Capture the cell that displays the provided text and extract its (X, Y) central coordinate. 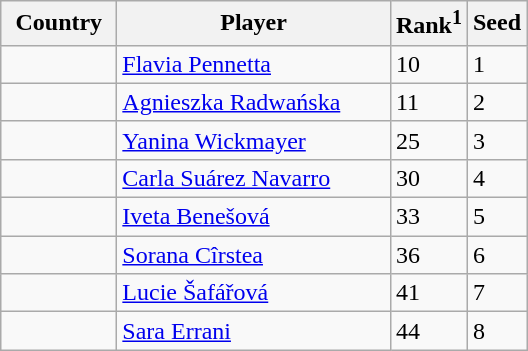
Player (254, 24)
7 (496, 293)
Seed (496, 24)
11 (428, 102)
36 (428, 255)
25 (428, 140)
41 (428, 293)
1 (496, 64)
Yanina Wickmayer (254, 140)
44 (428, 331)
Iveta Benešová (254, 217)
Country (59, 24)
Rank1 (428, 24)
Carla Suárez Navarro (254, 178)
10 (428, 64)
Lucie Šafářová (254, 293)
5 (496, 217)
Sorana Cîrstea (254, 255)
30 (428, 178)
3 (496, 140)
2 (496, 102)
Flavia Pennetta (254, 64)
33 (428, 217)
Agnieszka Radwańska (254, 102)
Sara Errani (254, 331)
6 (496, 255)
8 (496, 331)
4 (496, 178)
